Scan for the cell matching the given text and deliver its [X, Y] coordinate at center. 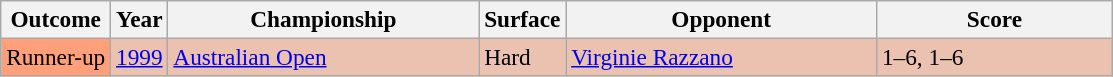
Virginie Razzano [722, 57]
Australian Open [324, 57]
Championship [324, 19]
Score [995, 19]
1999 [140, 57]
Hard [522, 57]
Opponent [722, 19]
Outcome [56, 19]
Runner-up [56, 57]
Year [140, 19]
1–6, 1–6 [995, 57]
Surface [522, 19]
